Find where the given text appears and provide that cell's center as [X, Y] coordinate. 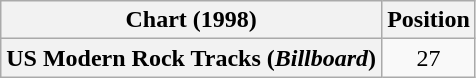
Chart (1998) [192, 20]
27 [429, 58]
Position [429, 20]
US Modern Rock Tracks (Billboard) [192, 58]
